Provide the (x, y) coordinate of the cell's center where the given text is located.  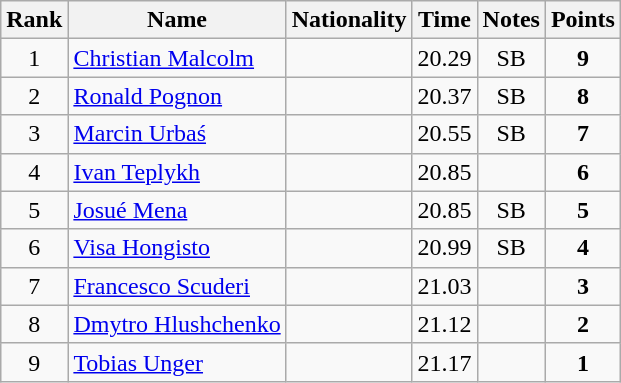
21.12 (444, 324)
Christian Malcolm (177, 58)
Nationality (349, 20)
Visa Hongisto (177, 248)
Notes (511, 20)
Ivan Teplykh (177, 172)
Points (582, 20)
Marcin Urbaś (177, 134)
Tobias Unger (177, 362)
Francesco Scuderi (177, 286)
Dmytro Hlushchenko (177, 324)
20.29 (444, 58)
Name (177, 20)
Rank (34, 20)
Ronald Pognon (177, 96)
Josué Mena (177, 210)
20.55 (444, 134)
Time (444, 20)
21.17 (444, 362)
21.03 (444, 286)
20.99 (444, 248)
20.37 (444, 96)
